Identify which cell holds the provided text, then report its [x, y] central coordinate. 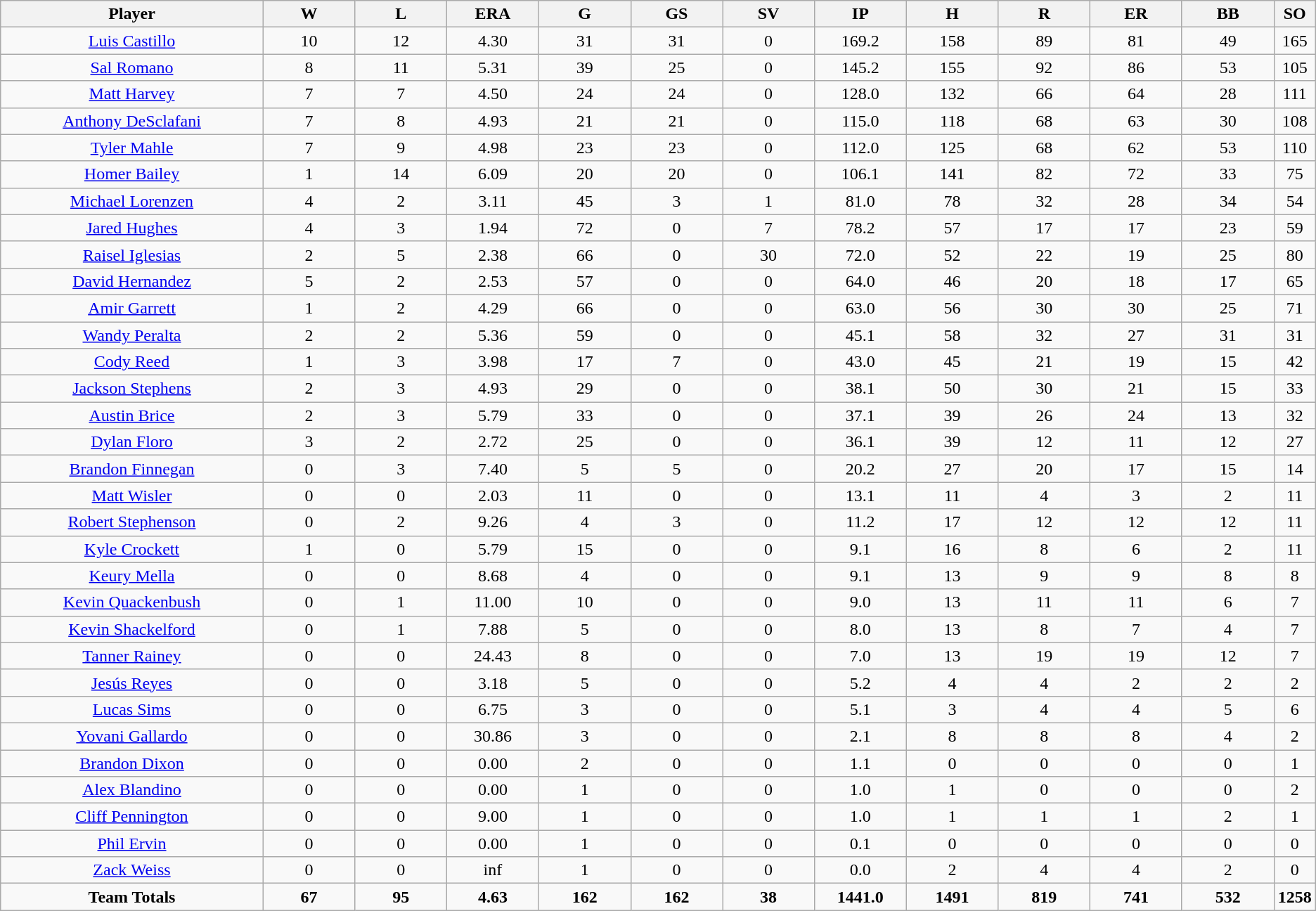
92 [1045, 67]
169.2 [860, 41]
4.29 [493, 308]
Phil Ervin [132, 844]
3.98 [493, 362]
145.2 [860, 67]
1258 [1295, 897]
Kevin Shackelford [132, 629]
72.0 [860, 254]
Matt Wisler [132, 496]
20.2 [860, 469]
Kevin Quackenbush [132, 602]
86 [1136, 67]
GS [676, 14]
0.1 [860, 844]
18 [1136, 281]
81 [1136, 41]
5.2 [860, 683]
1441.0 [860, 897]
67 [309, 897]
106.1 [860, 174]
46 [952, 281]
1491 [952, 897]
81.0 [860, 201]
111 [1295, 94]
5.31 [493, 67]
110 [1295, 148]
63.0 [860, 308]
Jesús Reyes [132, 683]
54 [1295, 201]
9.26 [493, 522]
5.36 [493, 335]
SO [1295, 14]
Raisel Iglesias [132, 254]
1.94 [493, 228]
4.98 [493, 148]
Tanner Rainey [132, 656]
89 [1045, 41]
115.0 [860, 121]
95 [401, 897]
Cliff Pennington [132, 817]
Cody Reed [132, 362]
82 [1045, 174]
24.43 [493, 656]
43.0 [860, 362]
Yovani Gallardo [132, 736]
16 [952, 549]
128.0 [860, 94]
6.09 [493, 174]
65 [1295, 281]
64 [1136, 94]
Matt Harvey [132, 94]
62 [1136, 148]
741 [1136, 897]
inf [493, 870]
Jackson Stephens [132, 389]
532 [1227, 897]
Lucas Sims [132, 709]
36.1 [860, 442]
78 [952, 201]
L [401, 14]
Amir Garrett [132, 308]
W [309, 14]
63 [1136, 121]
ER [1136, 14]
2.53 [493, 281]
2.72 [493, 442]
R [1045, 14]
IP [860, 14]
13.1 [860, 496]
30.86 [493, 736]
819 [1045, 897]
BB [1227, 14]
49 [1227, 41]
Alex Blandino [132, 790]
105 [1295, 67]
118 [952, 121]
11.00 [493, 602]
75 [1295, 174]
37.1 [860, 415]
3.11 [493, 201]
45.1 [860, 335]
7.40 [493, 469]
9.00 [493, 817]
Homer Bailey [132, 174]
155 [952, 67]
Player [132, 14]
22 [1045, 254]
2.38 [493, 254]
G [585, 14]
David Hernandez [132, 281]
141 [952, 174]
6.75 [493, 709]
Team Totals [132, 897]
132 [952, 94]
58 [952, 335]
Wandy Peralta [132, 335]
2.03 [493, 496]
8.0 [860, 629]
42 [1295, 362]
9.0 [860, 602]
4.63 [493, 897]
7.0 [860, 656]
Dylan Floro [132, 442]
5.1 [860, 709]
Keury Mella [132, 576]
Brandon Dixon [132, 763]
108 [1295, 121]
Michael Lorenzen [132, 201]
Brandon Finnegan [132, 469]
64.0 [860, 281]
Anthony DeSclafani [132, 121]
78.2 [860, 228]
71 [1295, 308]
11.2 [860, 522]
Sal Romano [132, 67]
50 [952, 389]
Luis Castillo [132, 41]
0.0 [860, 870]
1.1 [860, 763]
38.1 [860, 389]
3.18 [493, 683]
34 [1227, 201]
Jared Hughes [132, 228]
56 [952, 308]
SV [769, 14]
4.30 [493, 41]
Zack Weiss [132, 870]
8.68 [493, 576]
Kyle Crockett [132, 549]
38 [769, 897]
Tyler Mahle [132, 148]
26 [1045, 415]
ERA [493, 14]
165 [1295, 41]
125 [952, 148]
Austin Brice [132, 415]
2.1 [860, 736]
112.0 [860, 148]
158 [952, 41]
80 [1295, 254]
Robert Stephenson [132, 522]
H [952, 14]
29 [585, 389]
52 [952, 254]
4.50 [493, 94]
7.88 [493, 629]
